Return the [x, y] coordinate for the center point of the cell that contains the specified text.  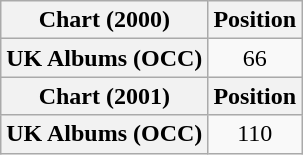
66 [255, 58]
110 [255, 134]
Chart (2000) [104, 20]
Chart (2001) [104, 96]
